For the text-containing cell, return its midpoint in (x, y) coordinate format. 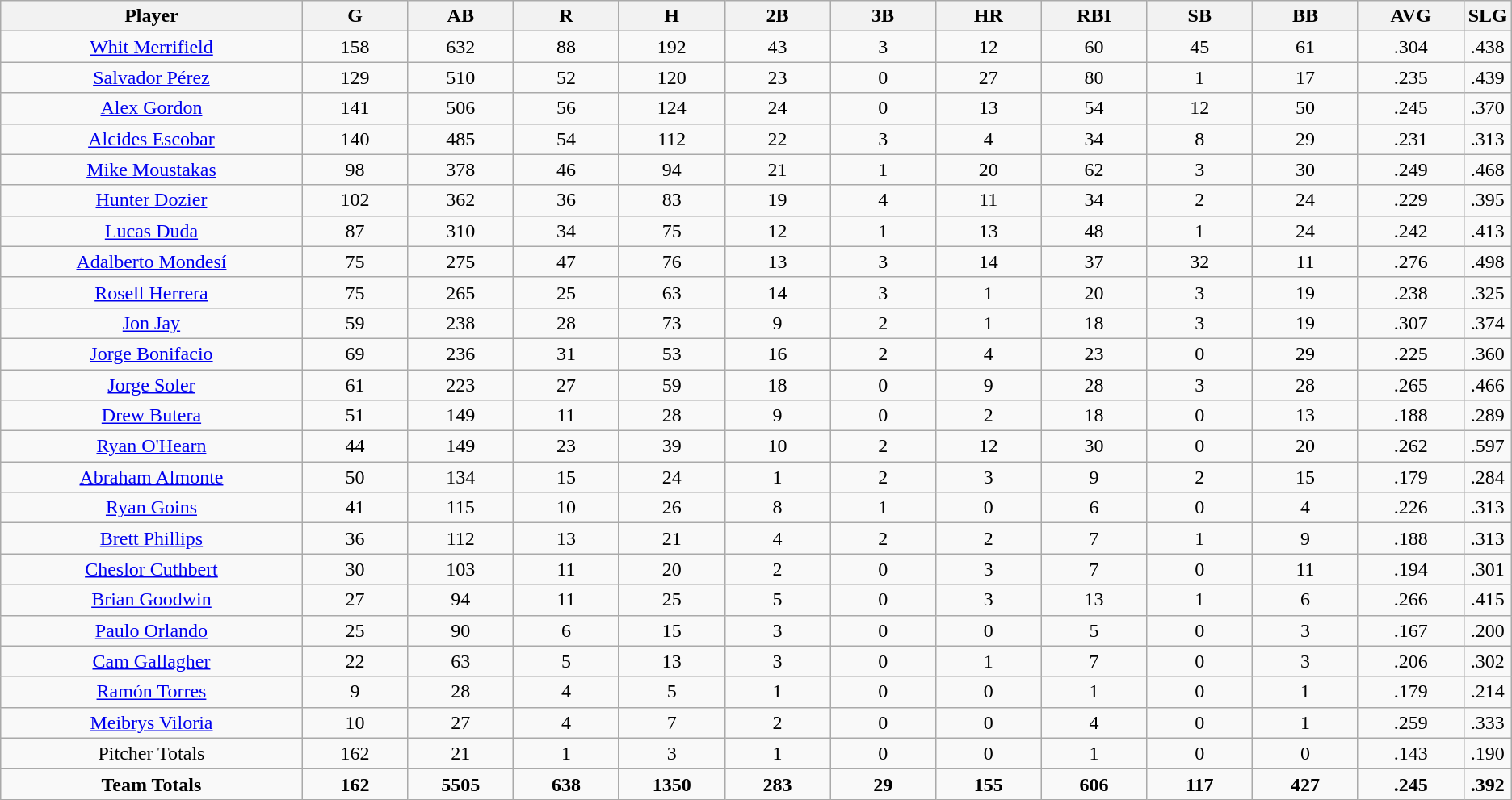
103 (460, 569)
.289 (1488, 416)
.468 (1488, 170)
Lucas Duda (152, 231)
H (672, 16)
Rosell Herrera (152, 292)
37 (1094, 262)
638 (567, 784)
.231 (1410, 139)
43 (777, 47)
.284 (1488, 477)
310 (460, 231)
90 (460, 630)
427 (1305, 784)
1350 (672, 784)
5505 (460, 784)
117 (1200, 784)
378 (460, 170)
Paulo Orlando (152, 630)
Alex Gordon (152, 108)
BB (1305, 16)
80 (1094, 77)
17 (1305, 77)
.307 (1410, 323)
265 (460, 292)
60 (1094, 47)
Jorge Bonifacio (152, 354)
.235 (1410, 77)
Cheslor Cuthbert (152, 569)
Brian Goodwin (152, 600)
.167 (1410, 630)
.265 (1410, 385)
52 (567, 77)
.238 (1410, 292)
236 (460, 354)
.301 (1488, 569)
.325 (1488, 292)
.143 (1410, 753)
Meibrys Viloria (152, 723)
AVG (1410, 16)
.498 (1488, 262)
98 (355, 170)
Hunter Dozier (152, 200)
.413 (1488, 231)
Drew Butera (152, 416)
129 (355, 77)
120 (672, 77)
.360 (1488, 354)
.302 (1488, 661)
Ryan Goins (152, 508)
87 (355, 231)
141 (355, 108)
.206 (1410, 661)
Salvador Pérez (152, 77)
Abraham Almonte (152, 477)
.415 (1488, 600)
47 (567, 262)
283 (777, 784)
.225 (1410, 354)
362 (460, 200)
Alcides Escobar (152, 139)
AB (460, 16)
2B (777, 16)
Ramón Torres (152, 692)
510 (460, 77)
31 (567, 354)
115 (460, 508)
R (567, 16)
.229 (1410, 200)
RBI (1094, 16)
Adalberto Mondesí (152, 262)
16 (777, 354)
.262 (1410, 446)
.597 (1488, 446)
83 (672, 200)
.466 (1488, 385)
506 (460, 108)
606 (1094, 784)
26 (672, 508)
.439 (1488, 77)
.194 (1410, 569)
.395 (1488, 200)
SB (1200, 16)
56 (567, 108)
SLG (1488, 16)
.200 (1488, 630)
.214 (1488, 692)
Mike Moustakas (152, 170)
.370 (1488, 108)
192 (672, 47)
.259 (1410, 723)
.266 (1410, 600)
Player (152, 16)
51 (355, 416)
41 (355, 508)
46 (567, 170)
Ryan O'Hearn (152, 446)
Jon Jay (152, 323)
.242 (1410, 231)
Team Totals (152, 784)
.392 (1488, 784)
.374 (1488, 323)
44 (355, 446)
102 (355, 200)
238 (460, 323)
223 (460, 385)
Pitcher Totals (152, 753)
.190 (1488, 753)
88 (567, 47)
76 (672, 262)
3B (884, 16)
69 (355, 354)
39 (672, 446)
158 (355, 47)
53 (672, 354)
32 (1200, 262)
Brett Phillips (152, 538)
.276 (1410, 262)
.226 (1410, 508)
.438 (1488, 47)
G (355, 16)
632 (460, 47)
.333 (1488, 723)
.249 (1410, 170)
.304 (1410, 47)
73 (672, 323)
Jorge Soler (152, 385)
124 (672, 108)
45 (1200, 47)
HR (989, 16)
140 (355, 139)
134 (460, 477)
155 (989, 784)
275 (460, 262)
48 (1094, 231)
Whit Merrifield (152, 47)
485 (460, 139)
Cam Gallagher (152, 661)
62 (1094, 170)
